Determine the [x, y] coordinate at the center of the cell enclosing the given text.  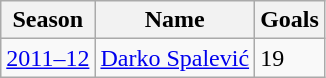
Season [48, 20]
Goals [290, 20]
Name [175, 20]
Darko Spalević [175, 58]
19 [290, 58]
2011–12 [48, 58]
